Provide the [X, Y] coordinate of the cell's center where the given text is located.  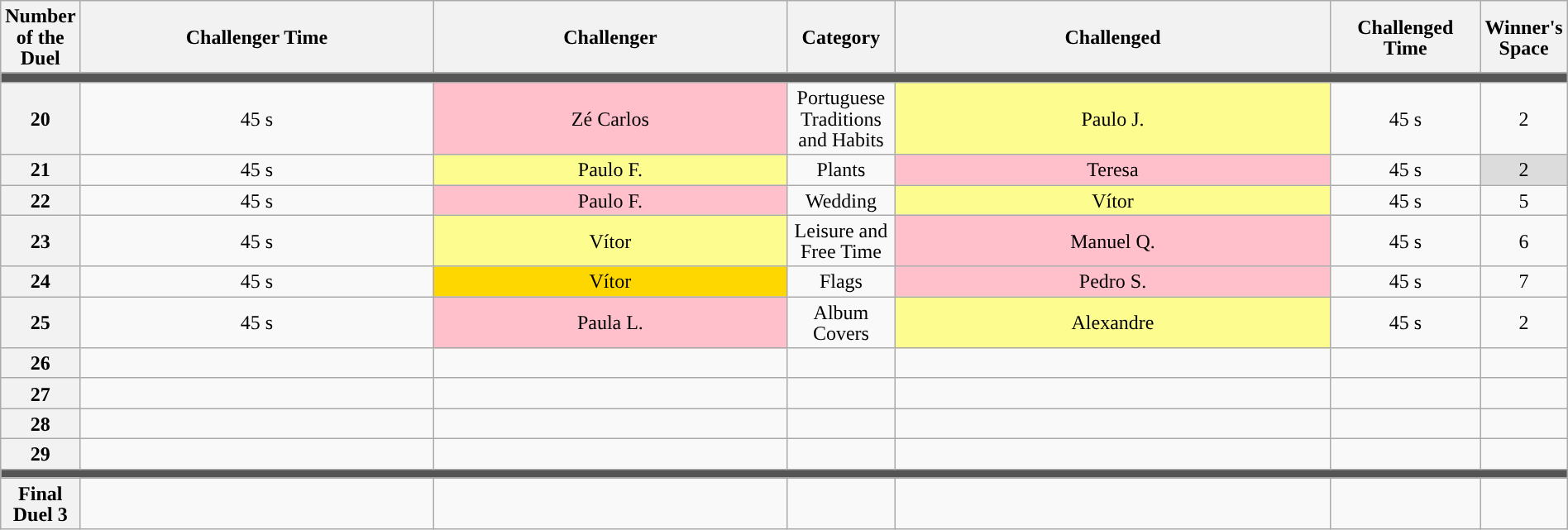
Final Duel 3 [41, 504]
Portuguese Traditions and Habits [842, 118]
Album Covers [842, 322]
29 [41, 453]
Zé Carlos [610, 118]
Challenged [1112, 37]
Challenged Time [1406, 37]
Paula L. [610, 322]
Teresa [1112, 170]
23 [41, 241]
Category [842, 37]
Paulo J. [1112, 118]
5 [1523, 200]
Winner's Space [1523, 37]
Flags [842, 281]
Leisure and Free Time [842, 241]
7 [1523, 281]
Plants [842, 170]
21 [41, 170]
Challenger [610, 37]
Manuel Q. [1112, 241]
Wedding [842, 200]
Challenger Time [256, 37]
25 [41, 322]
20 [41, 118]
27 [41, 394]
Alexandre [1112, 322]
26 [41, 364]
6 [1523, 241]
Number of the Duel [41, 37]
22 [41, 200]
24 [41, 281]
Pedro S. [1112, 281]
28 [41, 423]
